Detect which cell encompasses the target text, then output its [x, y] center coordinate. 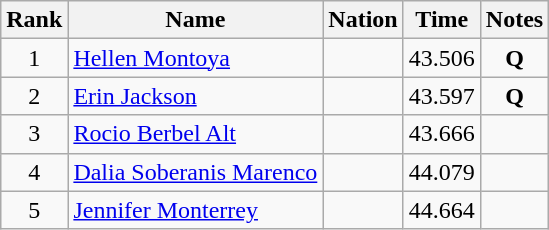
4 [34, 172]
Jennifer Monterrey [196, 210]
1 [34, 58]
Notes [514, 20]
43.597 [442, 96]
Erin Jackson [196, 96]
3 [34, 134]
Hellen Montoya [196, 58]
Time [442, 20]
Dalia Soberanis Marenco [196, 172]
2 [34, 96]
44.664 [442, 210]
Rank [34, 20]
Name [196, 20]
5 [34, 210]
Rocio Berbel Alt [196, 134]
43.506 [442, 58]
44.079 [442, 172]
43.666 [442, 134]
Nation [363, 20]
